Identify which cell holds the provided text, then report its [X, Y] central coordinate. 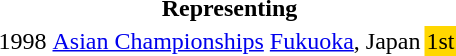
Fukuoka, Japan [345, 41]
1st [440, 41]
Asian Championships [158, 41]
